Provide the (X, Y) coordinate of the cell's center where the given text is located.  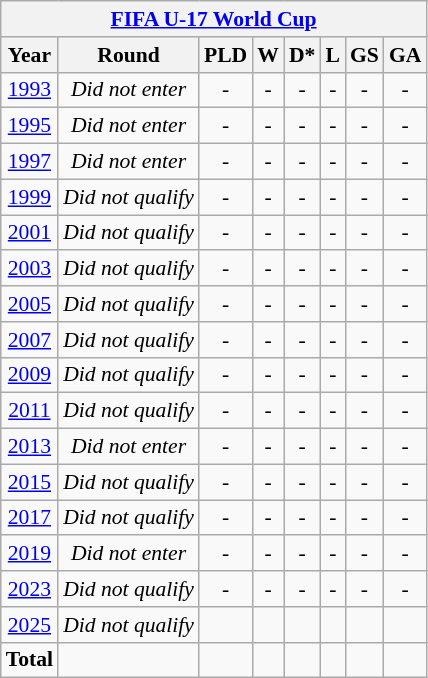
Round (128, 55)
1995 (30, 126)
2015 (30, 482)
2025 (30, 625)
1997 (30, 162)
Year (30, 55)
2023 (30, 589)
PLD (226, 55)
GA (406, 55)
2013 (30, 447)
2019 (30, 554)
W (268, 55)
GS (364, 55)
2007 (30, 340)
Total (30, 660)
2001 (30, 233)
FIFA U-17 World Cup (214, 19)
D* (302, 55)
L (332, 55)
2009 (30, 375)
1999 (30, 197)
1993 (30, 90)
2011 (30, 411)
2005 (30, 304)
2017 (30, 518)
2003 (30, 269)
